For the text-containing cell, return its midpoint in (X, Y) coordinate format. 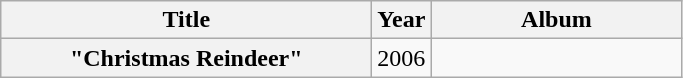
Year (402, 20)
"Christmas Reindeer" (186, 58)
Album (556, 20)
Title (186, 20)
2006 (402, 58)
